Locate the cell with the specified text and output its [X, Y] center coordinate. 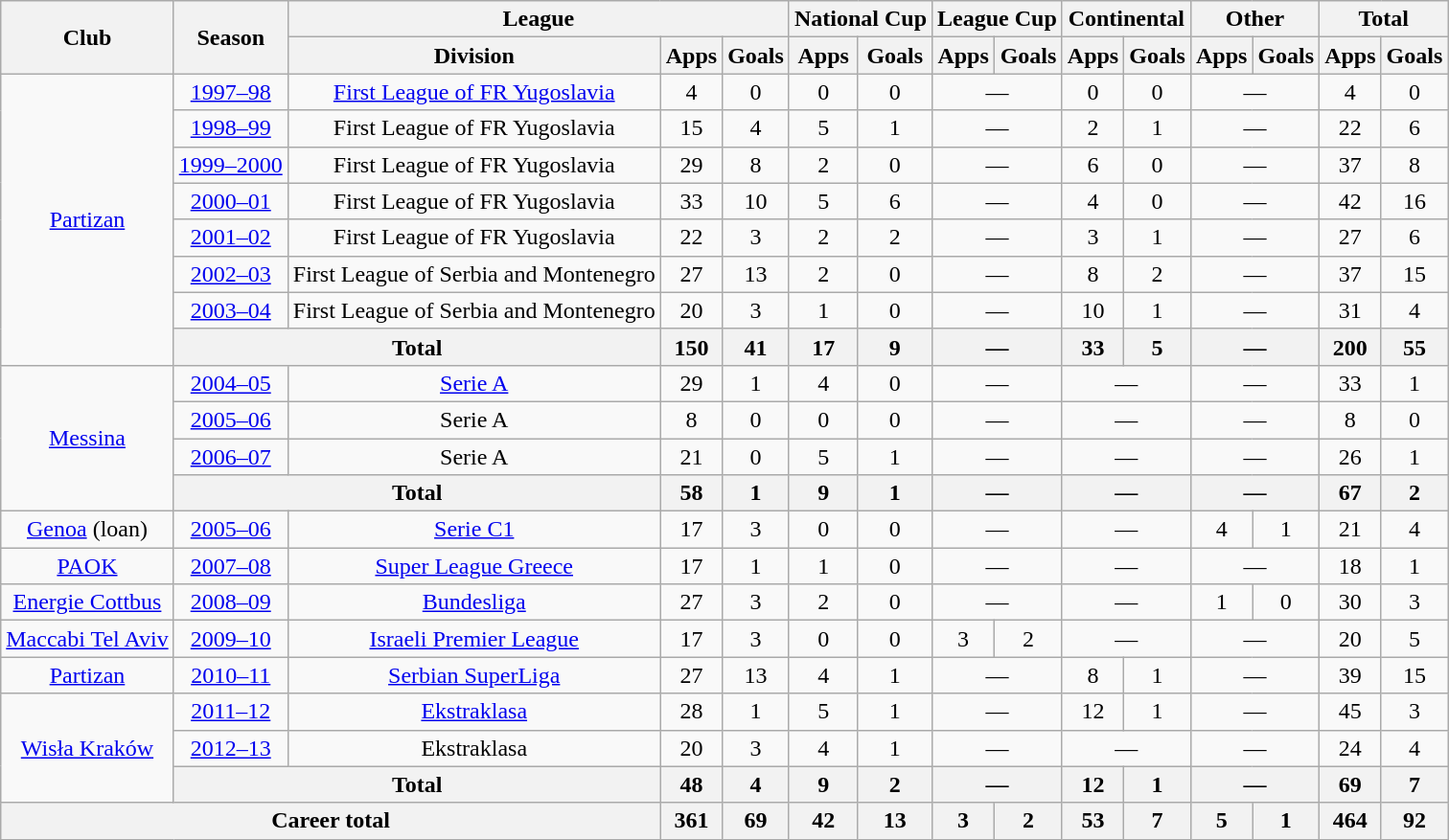
58 [691, 493]
Super League Greece [473, 566]
2006–07 [230, 457]
Continental [1126, 19]
39 [1350, 675]
Club [87, 37]
53 [1092, 821]
41 [756, 347]
28 [691, 712]
45 [1350, 712]
2003–04 [230, 310]
24 [1350, 748]
2009–10 [230, 639]
361 [691, 821]
1999–2000 [230, 165]
Division [473, 56]
Maccabi Tel Aviv [87, 639]
National Cup [861, 19]
67 [1350, 493]
2004–05 [230, 383]
Season [230, 37]
Serie C1 [473, 530]
Israeli Premier League [473, 639]
Energie Cottbus [87, 602]
150 [691, 347]
30 [1350, 602]
31 [1350, 310]
PAOK [87, 566]
464 [1350, 821]
Serbian SuperLiga [473, 675]
Genoa (loan) [87, 530]
2012–13 [230, 748]
2011–12 [230, 712]
1997–98 [230, 92]
92 [1414, 821]
16 [1414, 201]
55 [1414, 347]
2002–03 [230, 274]
League Cup [998, 19]
Messina [87, 438]
48 [691, 784]
Wisła Kraków [87, 748]
2001–02 [230, 238]
2008–09 [230, 602]
Bundesliga [473, 602]
2007–08 [230, 566]
18 [1350, 566]
Career total [331, 821]
1998–99 [230, 128]
200 [1350, 347]
2000–01 [230, 201]
League [539, 19]
26 [1350, 457]
Other [1254, 19]
2010–11 [230, 675]
